Output the [x, y] coordinate of the center of the cell containing the given text.  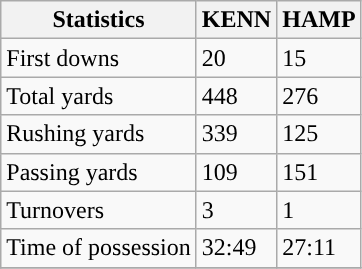
32:49 [236, 248]
15 [319, 58]
Total yards [99, 96]
448 [236, 96]
109 [236, 172]
Statistics [99, 20]
Rushing yards [99, 134]
20 [236, 58]
Passing yards [99, 172]
Time of possession [99, 248]
HAMP [319, 20]
3 [236, 210]
1 [319, 210]
Turnovers [99, 210]
125 [319, 134]
First downs [99, 58]
339 [236, 134]
27:11 [319, 248]
KENN [236, 20]
151 [319, 172]
276 [319, 96]
